For the text-containing cell, return its midpoint in (X, Y) coordinate format. 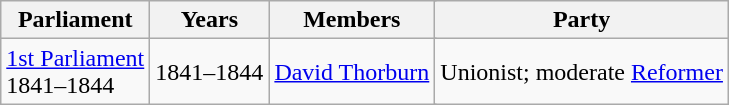
David Thorburn (352, 72)
Members (352, 20)
Years (210, 20)
1841–1844 (210, 72)
Unionist; moderate Reformer (582, 72)
Party (582, 20)
1st Parliament1841–1844 (76, 72)
Parliament (76, 20)
